Determine the [X, Y] coordinate at the center of the cell enclosing the given text.  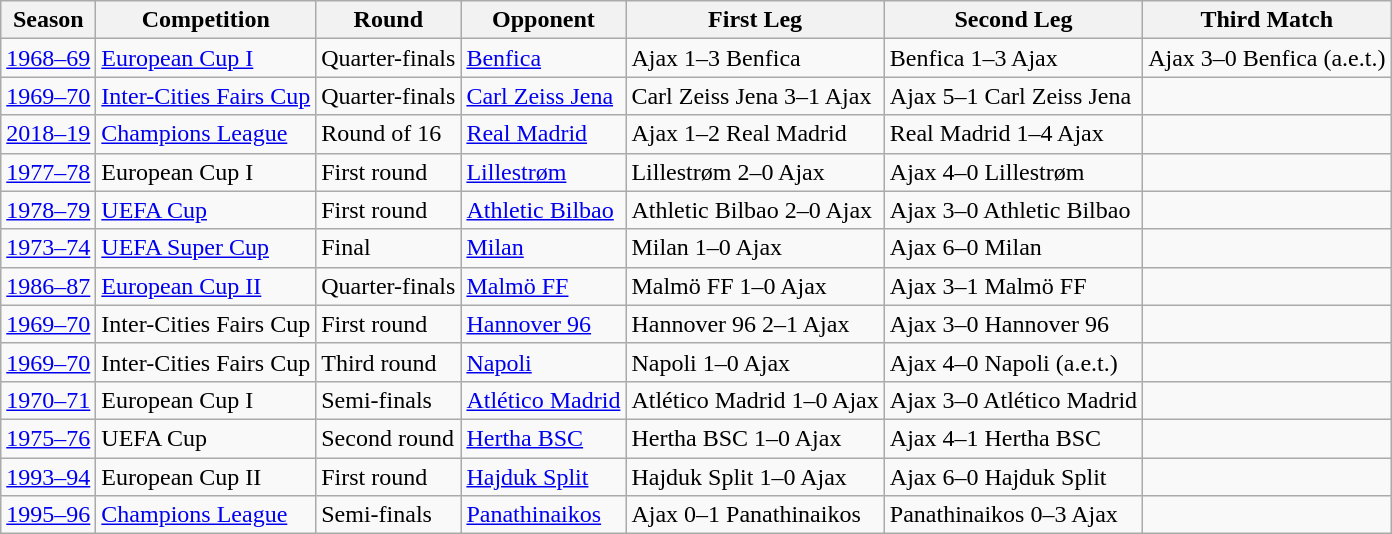
Ajax 5–1 Carl Zeiss Jena [1013, 96]
Athletic Bilbao 2–0 Ajax [755, 210]
Ajax 0–1 Panathinaikos [755, 515]
Athletic Bilbao [544, 210]
Final [388, 248]
Carl Zeiss Jena [544, 96]
Atlético Madrid 1–0 Ajax [755, 400]
Malmö FF 1–0 Ajax [755, 286]
Ajax 3–0 Athletic Bilbao [1013, 210]
2018–19 [48, 134]
Round [388, 20]
1970–71 [48, 400]
1978–79 [48, 210]
1977–78 [48, 172]
Opponent [544, 20]
Ajax 4–0 Lillestrøm [1013, 172]
Hajduk Split 1–0 Ajax [755, 477]
Ajax 3–0 Atlético Madrid [1013, 400]
Hertha BSC 1–0 Ajax [755, 438]
First Leg [755, 20]
1995–96 [48, 515]
1986–87 [48, 286]
Benfica 1–3 Ajax [1013, 58]
Benfica [544, 58]
Ajax 4–1 Hertha BSC [1013, 438]
Malmö FF [544, 286]
Milan 1–0 Ajax [755, 248]
Hajduk Split [544, 477]
Napoli 1–0 Ajax [755, 362]
Hannover 96 2–1 Ajax [755, 324]
1968–69 [48, 58]
Napoli [544, 362]
Real Madrid [544, 134]
Round of 16 [388, 134]
Ajax 6–0 Hajduk Split [1013, 477]
UEFA Super Cup [206, 248]
Ajax 1–2 Real Madrid [755, 134]
1973–74 [48, 248]
Ajax 6–0 Milan [1013, 248]
Hertha BSC [544, 438]
Panathinaikos 0–3 Ajax [1013, 515]
Second Leg [1013, 20]
1993–94 [48, 477]
Ajax 3–0 Hannover 96 [1013, 324]
Third Match [1267, 20]
Lillestrøm 2–0 Ajax [755, 172]
Panathinaikos [544, 515]
Ajax 4–0 Napoli (a.e.t.) [1013, 362]
Lillestrøm [544, 172]
Ajax 3–1 Malmö FF [1013, 286]
Atlético Madrid [544, 400]
Second round [388, 438]
Real Madrid 1–4 Ajax [1013, 134]
Ajax 1–3 Benfica [755, 58]
Season [48, 20]
Competition [206, 20]
Third round [388, 362]
Carl Zeiss Jena 3–1 Ajax [755, 96]
Ajax 3–0 Benfica (a.e.t.) [1267, 58]
Hannover 96 [544, 324]
Milan [544, 248]
1975–76 [48, 438]
